From the cell containing the given text, extract its center point as (x, y) coordinate. 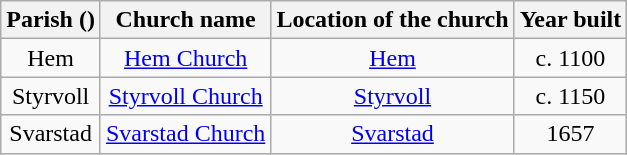
1657 (570, 134)
c. 1150 (570, 96)
Location of the church (392, 20)
Hem Church (185, 58)
Svarstad Church (185, 134)
Parish () (51, 20)
Church name (185, 20)
Year built (570, 20)
Styrvoll Church (185, 96)
c. 1100 (570, 58)
